Scan for the cell matching the given text and deliver its (x, y) coordinate at center. 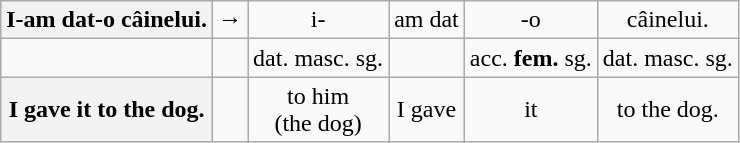
to him(the dog) (318, 110)
acc. fem. sg. (530, 58)
-o (530, 20)
to the dog. (668, 110)
am dat (427, 20)
→ (230, 20)
it (530, 110)
câinelui. (668, 20)
I gave it to the dog. (107, 110)
I gave (427, 110)
I-am dat-o câinelui. (107, 20)
i- (318, 20)
